Output the (X, Y) coordinate of the center of the cell containing the given text.  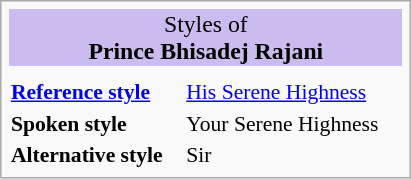
Your Serene Highness (294, 123)
Spoken style (95, 123)
Styles ofPrince Bhisadej Rajani (206, 38)
Alternative style (95, 155)
His Serene Highness (294, 92)
Sir (294, 155)
Reference style (95, 92)
